Identify which cell holds the provided text, then report its (X, Y) central coordinate. 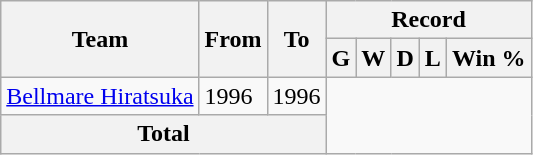
Record (428, 20)
Win % (488, 58)
Bellmare Hiratsuka (100, 96)
G (341, 58)
D (405, 58)
W (374, 58)
Team (100, 39)
To (296, 39)
Total (164, 134)
L (432, 58)
From (233, 39)
